Find where the given text appears and provide that cell's center as [x, y] coordinate. 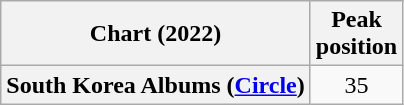
35 [356, 85]
Chart (2022) [156, 34]
South Korea Albums (Circle) [156, 85]
Peakposition [356, 34]
